Pinpoint the cell where the given text exists, returning its [x, y] midpoint coordinate. 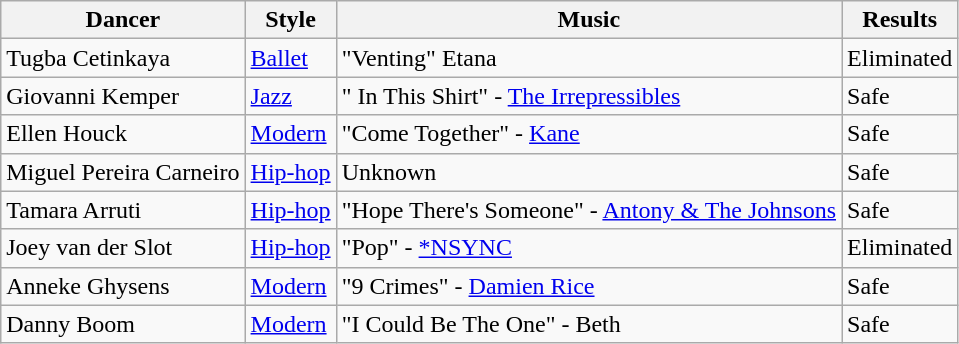
Unknown [588, 172]
"9 Crimes" - Damien Rice [588, 286]
Music [588, 20]
Ellen Houck [123, 134]
Joey van der Slot [123, 248]
Giovanni Kemper [123, 96]
Style [290, 20]
"Venting" Etana [588, 58]
Jazz [290, 96]
Miguel Pereira Carneiro [123, 172]
Tugba Cetinkaya [123, 58]
Ballet [290, 58]
Tamara Arruti [123, 210]
" In This Shirt" - The Irrepressibles [588, 96]
"Come Together" - Kane [588, 134]
"Hope There's Someone" - Antony & The Johnsons [588, 210]
Dancer [123, 20]
"I Could Be The One" - Beth [588, 324]
Danny Boom [123, 324]
Anneke Ghysens [123, 286]
Results [900, 20]
"Pop" - *NSYNC [588, 248]
